Scan for the cell matching the given text and deliver its (x, y) coordinate at center. 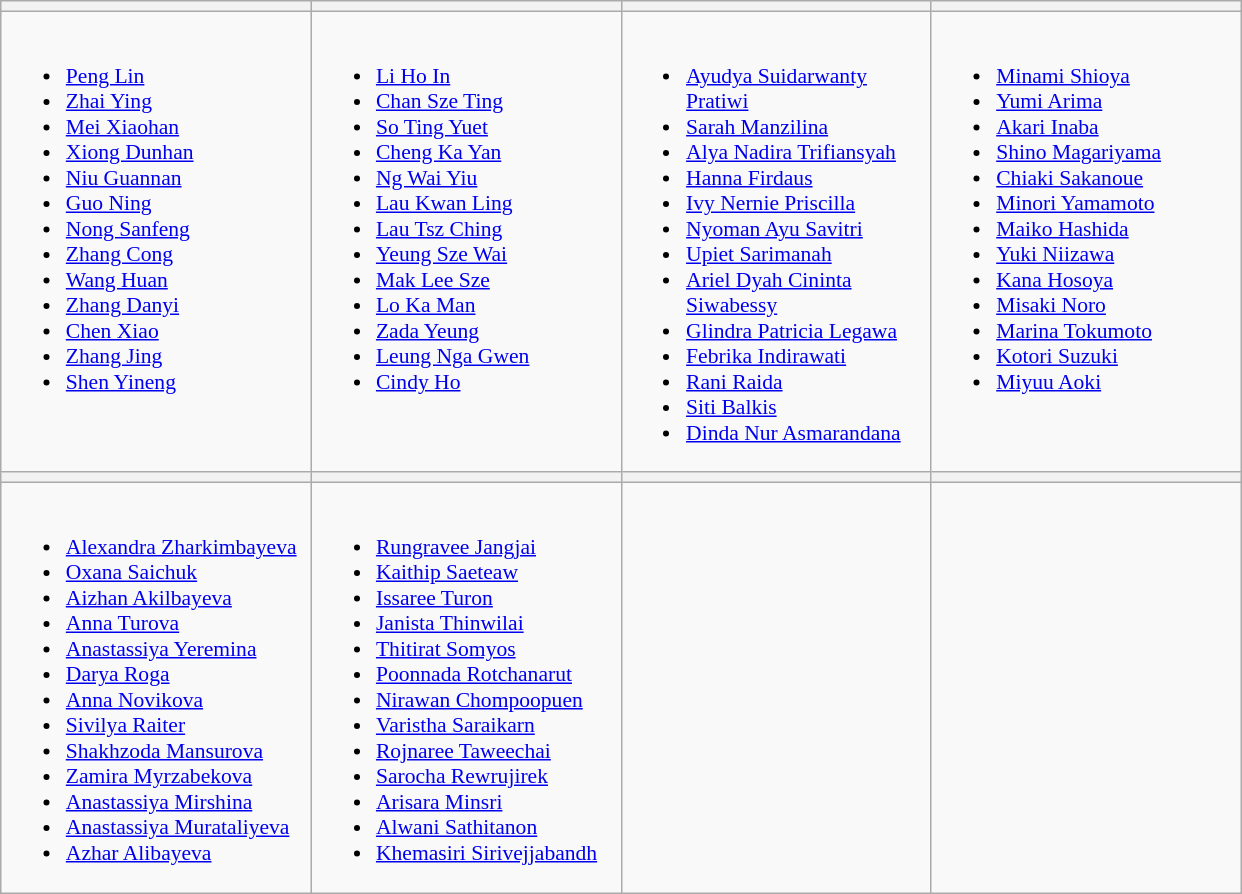
Li Ho InChan Sze TingSo Ting YuetCheng Ka YanNg Wai YiuLau Kwan LingLau Tsz ChingYeung Sze WaiMak Lee SzeLo Ka ManZada YeungLeung Nga GwenCindy Ho (466, 242)
Peng LinZhai YingMei XiaohanXiong DunhanNiu GuannanGuo NingNong SanfengZhang CongWang HuanZhang DanyiChen XiaoZhang JingShen Yineng (156, 242)
